Pinpoint the cell where the given text exists, returning its [x, y] midpoint coordinate. 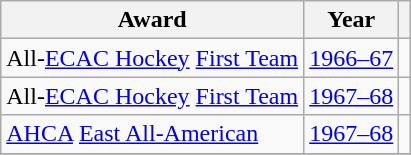
Year [352, 20]
Award [152, 20]
1966–67 [352, 58]
AHCA East All-American [152, 134]
